Determine the (x, y) coordinate at the center of the cell enclosing the given text.  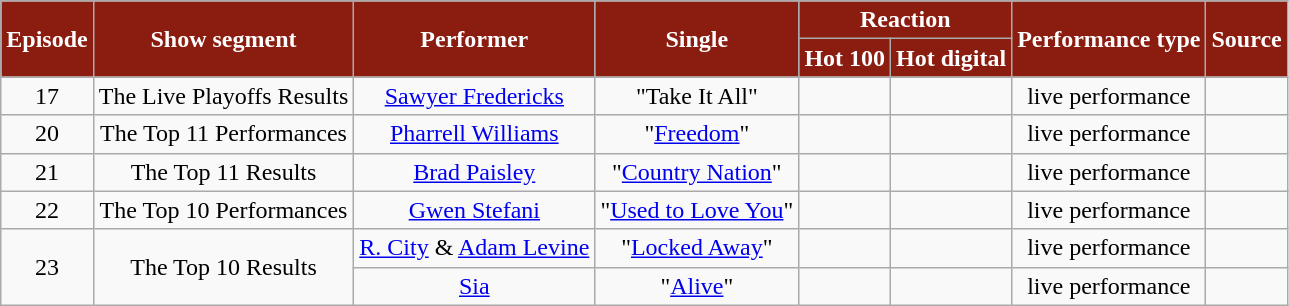
Hot digital (952, 58)
The Top 11 Results (224, 172)
21 (47, 172)
Sawyer Fredericks (474, 96)
20 (47, 134)
"Locked Away" (697, 248)
Hot 100 (845, 58)
R. City & Adam Levine (474, 248)
Brad Paisley (474, 172)
The Top 10 Performances (224, 210)
Performer (474, 39)
"Take It All" (697, 96)
Performance type (1109, 39)
Show segment (224, 39)
"Freedom" (697, 134)
Pharrell Williams (474, 134)
"Alive" (697, 286)
Source (1246, 39)
17 (47, 96)
The Top 10 Results (224, 267)
Gwen Stefani (474, 210)
The Live Playoffs Results (224, 96)
Episode (47, 39)
Single (697, 39)
"Country Nation" (697, 172)
The Top 11 Performances (224, 134)
Reaction (906, 20)
Sia (474, 286)
22 (47, 210)
23 (47, 267)
"Used to Love You" (697, 210)
